Provide the [x, y] coordinate of the cell's center where the given text is located.  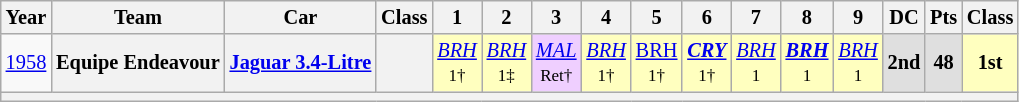
6 [706, 17]
1958 [26, 63]
1st [990, 63]
1 [456, 17]
48 [944, 63]
Equipe Endeavour [138, 63]
MALRet† [556, 63]
Team [138, 17]
5 [657, 17]
7 [756, 17]
2 [506, 17]
2nd [904, 63]
9 [858, 17]
Car [301, 17]
8 [808, 17]
BRH1‡ [506, 63]
CRY1† [706, 63]
DC [904, 17]
Year [26, 17]
4 [606, 17]
Pts [944, 17]
Jaguar 3.4-Litre [301, 63]
3 [556, 17]
